Capture the cell that displays the provided text and extract its [x, y] central coordinate. 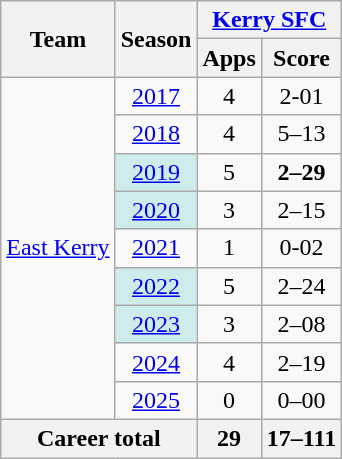
Career total [99, 438]
2-01 [301, 96]
2022 [156, 286]
0–00 [301, 400]
2021 [156, 248]
Apps [229, 58]
East Kerry [58, 248]
1 [229, 248]
2–08 [301, 324]
0 [229, 400]
2023 [156, 324]
5–13 [301, 134]
2019 [156, 172]
2020 [156, 210]
2–24 [301, 286]
29 [229, 438]
2–29 [301, 172]
0-02 [301, 248]
Score [301, 58]
2–15 [301, 210]
2017 [156, 96]
2018 [156, 134]
2–19 [301, 362]
17–111 [301, 438]
Season [156, 39]
2024 [156, 362]
Kerry SFC [270, 20]
Team [58, 39]
2025 [156, 400]
